Detect which cell encompasses the target text, then output its (X, Y) center coordinate. 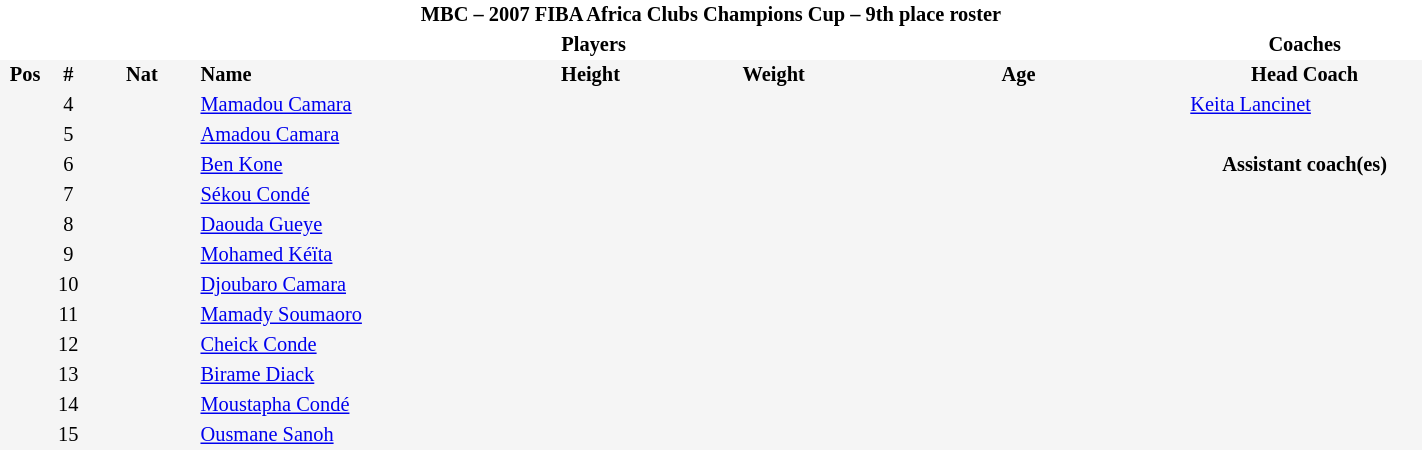
Assistant coach(es) (1304, 165)
13 (68, 375)
8 (68, 225)
Coaches (1304, 45)
Amadou Camara (340, 135)
Name (340, 75)
9 (68, 255)
Mohamed Kéïta (340, 255)
6 (68, 165)
14 (68, 405)
15 (68, 435)
Age (1019, 75)
11 (68, 315)
Height (591, 75)
Birame Diack (340, 375)
Mamadou Camara (340, 105)
# (68, 75)
Ousmane Sanoh (340, 435)
7 (68, 195)
Players (594, 45)
Daouda Gueye (340, 225)
Djoubaro Camara (340, 285)
12 (68, 345)
Pos (25, 75)
4 (68, 105)
Nat (142, 75)
Moustapha Condé (340, 405)
10 (68, 285)
Ben Kone (340, 165)
Mamady Soumaoro (340, 315)
Weight (774, 75)
Cheick Conde (340, 345)
Keita Lancinet (1304, 105)
Sékou Condé (340, 195)
MBC – 2007 FIBA Africa Clubs Champions Cup – 9th place roster (711, 15)
Head Coach (1304, 75)
5 (68, 135)
